Provide the [x, y] coordinate of the cell's center where the given text is located.  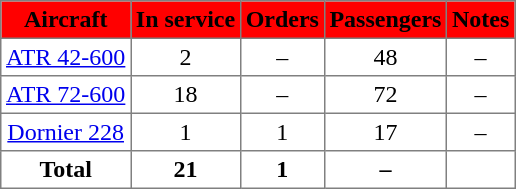
Passengers [385, 20]
Notes [481, 20]
48 [385, 57]
72 [385, 95]
21 [186, 170]
ATR 42-600 [66, 57]
18 [186, 95]
Orders [282, 20]
In service [186, 20]
Total [66, 170]
17 [385, 132]
2 [186, 57]
ATR 72-600 [66, 95]
Aircraft [66, 20]
Dornier 228 [66, 132]
